Pinpoint the cell where the given text exists, returning its (x, y) midpoint coordinate. 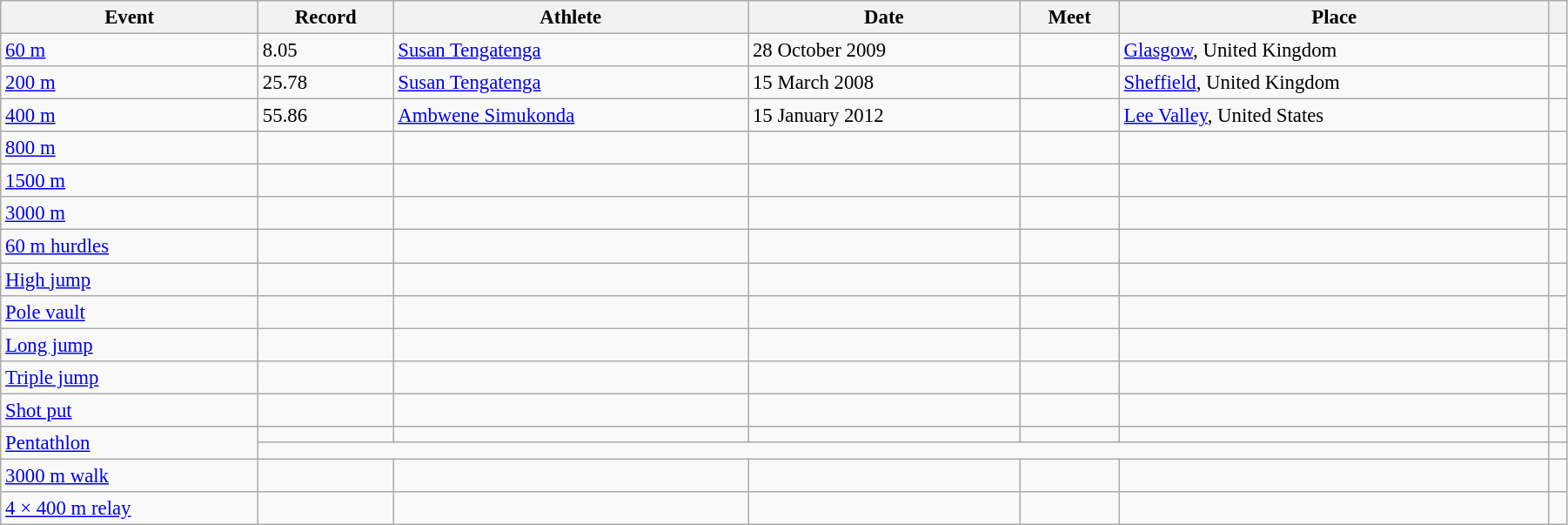
15 March 2008 (884, 83)
Athlete (571, 17)
4 × 400 m relay (130, 508)
Pentathlon (130, 443)
3000 m walk (130, 475)
High jump (130, 279)
200 m (130, 83)
Date (884, 17)
Lee Valley, United States (1334, 116)
60 m (130, 50)
Place (1334, 17)
Sheffield, United Kingdom (1334, 83)
55.86 (325, 116)
Record (325, 17)
8.05 (325, 50)
28 October 2009 (884, 50)
Pole vault (130, 312)
Shot put (130, 410)
Long jump (130, 345)
Event (130, 17)
15 January 2012 (884, 116)
Glasgow, United Kingdom (1334, 50)
Meet (1069, 17)
3000 m (130, 213)
Triple jump (130, 377)
Ambwene Simukonda (571, 116)
400 m (130, 116)
1500 m (130, 181)
800 m (130, 148)
60 m hurdles (130, 246)
25.78 (325, 83)
